Output the (x, y) coordinate of the center of the cell containing the given text.  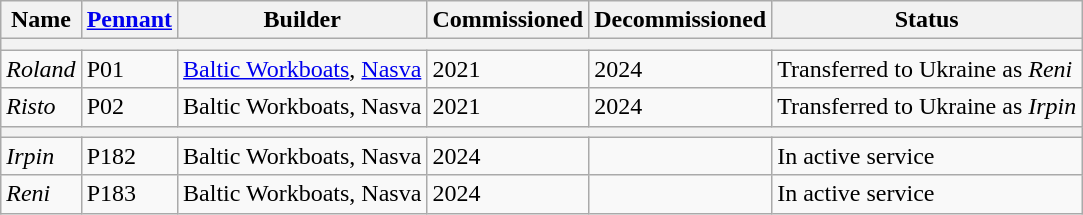
Decommissioned (680, 20)
Transferred to Ukraine as Irpin (927, 107)
Irpin (41, 156)
Risto (41, 107)
P01 (129, 69)
Pennant (129, 20)
Transferred to Ukraine as Reni (927, 69)
Status (927, 20)
Reni (41, 194)
P183 (129, 194)
P02 (129, 107)
Commissioned (508, 20)
Name (41, 20)
Builder (302, 20)
Roland (41, 69)
P182 (129, 156)
